Search for the cell housing the specified text and yield its (X, Y) center coordinate. 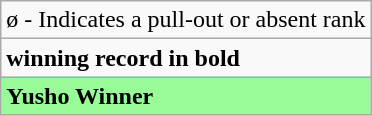
winning record in bold (186, 58)
ø - Indicates a pull-out or absent rank (186, 20)
Yusho Winner (186, 96)
